From the cell containing the given text, extract its center point as [x, y] coordinate. 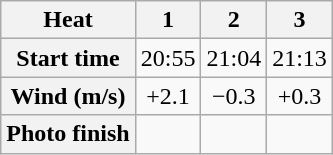
Wind (m/s) [68, 96]
1 [168, 20]
20:55 [168, 58]
3 [300, 20]
+2.1 [168, 96]
+0.3 [300, 96]
Start time [68, 58]
−0.3 [234, 96]
2 [234, 20]
Heat [68, 20]
21:13 [300, 58]
Photo finish [68, 134]
21:04 [234, 58]
